From the cell containing the given text, extract its center point as (x, y) coordinate. 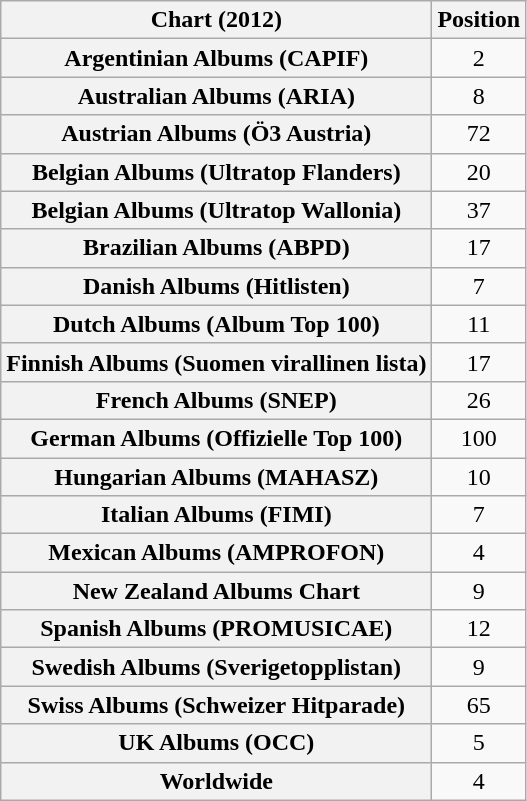
12 (479, 629)
Dutch Albums (Album Top 100) (216, 324)
French Albums (SNEP) (216, 400)
Belgian Albums (Ultratop Flanders) (216, 172)
Belgian Albums (Ultratop Wallonia) (216, 210)
10 (479, 477)
Worldwide (216, 781)
Danish Albums (Hitlisten) (216, 286)
Finnish Albums (Suomen virallinen lista) (216, 362)
Mexican Albums (AMPROFON) (216, 553)
72 (479, 134)
Italian Albums (FIMI) (216, 515)
German Albums (Offizielle Top 100) (216, 438)
New Zealand Albums Chart (216, 591)
8 (479, 96)
11 (479, 324)
Austrian Albums (Ö3 Austria) (216, 134)
Brazilian Albums (ABPD) (216, 248)
100 (479, 438)
Australian Albums (ARIA) (216, 96)
20 (479, 172)
Swedish Albums (Sverigetopplistan) (216, 667)
Chart (2012) (216, 20)
26 (479, 400)
2 (479, 58)
5 (479, 743)
Swiss Albums (Schweizer Hitparade) (216, 705)
37 (479, 210)
Position (479, 20)
Argentinian Albums (CAPIF) (216, 58)
UK Albums (OCC) (216, 743)
Hungarian Albums (MAHASZ) (216, 477)
Spanish Albums (PROMUSICAE) (216, 629)
65 (479, 705)
